Find where the given text appears and provide that cell's center as [X, Y] coordinate. 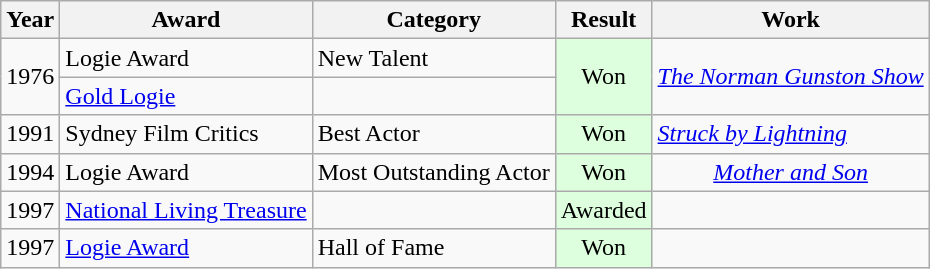
New Talent [434, 58]
Work [790, 20]
Best Actor [434, 134]
Hall of Fame [434, 248]
1976 [30, 77]
Struck by Lightning [790, 134]
Gold Logie [186, 96]
Award [186, 20]
Mother and Son [790, 172]
Result [604, 20]
1991 [30, 134]
Category [434, 20]
Year [30, 20]
1994 [30, 172]
Sydney Film Critics [186, 134]
National Living Treasure [186, 210]
The Norman Gunston Show [790, 77]
Awarded [604, 210]
Most Outstanding Actor [434, 172]
